Detect which cell encompasses the target text, then output its [X, Y] center coordinate. 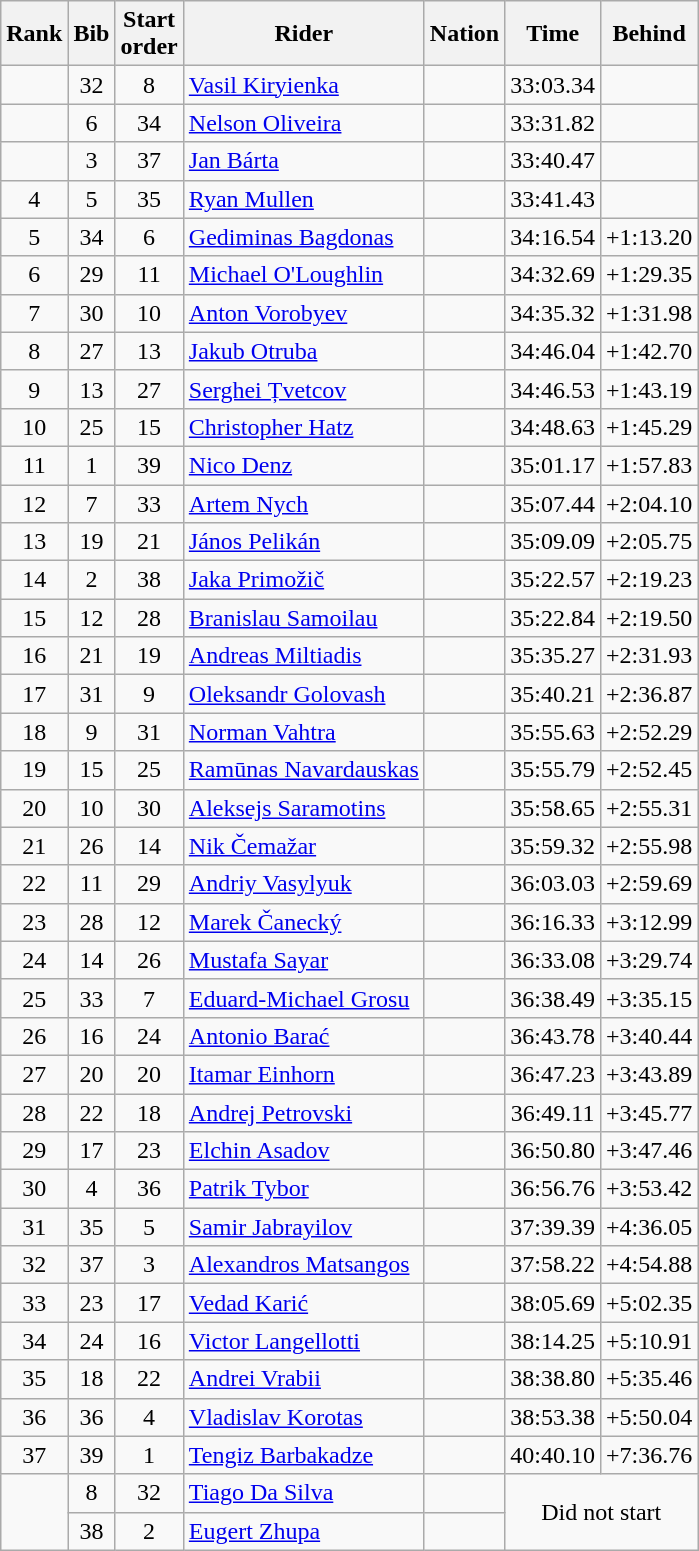
34:46.04 [553, 351]
Oleksandr Golovash [304, 694]
37:39.39 [553, 1227]
Serghei Țvetcov [304, 389]
+1:29.35 [648, 275]
Vedad Karić [304, 1303]
Eugert Zhupa [304, 1531]
+5:50.04 [648, 1417]
36:49.11 [553, 1113]
34:48.63 [553, 427]
Patrik Tybor [304, 1189]
+4:54.88 [648, 1265]
Michael O'Loughlin [304, 275]
Samir Jabrayilov [304, 1227]
+1:31.98 [648, 313]
Vladislav Korotas [304, 1417]
38:14.25 [553, 1341]
+3:29.74 [648, 960]
33:40.47 [553, 161]
Behind [648, 34]
36:50.80 [553, 1151]
Eduard-Michael Grosu [304, 998]
36:33.08 [553, 960]
Ramūnas Navardauskas [304, 770]
38:53.38 [553, 1417]
Startorder [149, 34]
+4:36.05 [648, 1227]
+5:35.46 [648, 1379]
+3:45.77 [648, 1113]
+2:31.93 [648, 656]
Mustafa Sayar [304, 960]
34:35.32 [553, 313]
Andriy Vasylyuk [304, 884]
Elchin Asadov [304, 1151]
+3:53.42 [648, 1189]
+1:57.83 [648, 465]
35:35.27 [553, 656]
Itamar Einhorn [304, 1074]
Marek Čanecký [304, 922]
+3:40.44 [648, 1036]
Ryan Mullen [304, 199]
Nik Čemažar [304, 846]
+3:12.99 [648, 922]
Nation [464, 34]
+1:43.19 [648, 389]
35:07.44 [553, 503]
37:58.22 [553, 1265]
+5:02.35 [648, 1303]
Gediminas Bagdonas [304, 237]
+7:36.76 [648, 1455]
+2:55.31 [648, 808]
Nico Denz [304, 465]
35:55.63 [553, 732]
+2:05.75 [648, 542]
+3:43.89 [648, 1074]
36:16.33 [553, 922]
34:16.54 [553, 237]
36:56.76 [553, 1189]
35:01.17 [553, 465]
+2:55.98 [648, 846]
33:31.82 [553, 123]
Andrej Petrovski [304, 1113]
Andreas Miltiadis [304, 656]
+1:13.20 [648, 237]
Anton Vorobyev [304, 313]
34:32.69 [553, 275]
Alexandros Matsangos [304, 1265]
33:41.43 [553, 199]
35:22.57 [553, 580]
34:46.53 [553, 389]
János Pelikán [304, 542]
Antonio Barać [304, 1036]
+5:10.91 [648, 1341]
Victor Langellotti [304, 1341]
Andrei Vrabii [304, 1379]
36:43.78 [553, 1036]
Vasil Kiryienka [304, 85]
33:03.34 [553, 85]
38:38.80 [553, 1379]
Jakub Otruba [304, 351]
Norman Vahtra [304, 732]
Bib [92, 34]
Rider [304, 34]
Christopher Hatz [304, 427]
+2:59.69 [648, 884]
+2:19.23 [648, 580]
+2:19.50 [648, 618]
+2:52.29 [648, 732]
Artem Nych [304, 503]
+2:52.45 [648, 770]
+3:35.15 [648, 998]
35:58.65 [553, 808]
+1:45.29 [648, 427]
Tiago Da Silva [304, 1493]
Tengiz Barbakadze [304, 1455]
Aleksejs Saramotins [304, 808]
38:05.69 [553, 1303]
40:40.10 [553, 1455]
35:22.84 [553, 618]
Jaka Primožič [304, 580]
36:47.23 [553, 1074]
Rank [34, 34]
Time [553, 34]
+2:04.10 [648, 503]
35:55.79 [553, 770]
Jan Bárta [304, 161]
35:40.21 [553, 694]
35:09.09 [553, 542]
Branislau Samoilau [304, 618]
Did not start [602, 1512]
Nelson Oliveira [304, 123]
36:03.03 [553, 884]
+3:47.46 [648, 1151]
36:38.49 [553, 998]
+2:36.87 [648, 694]
35:59.32 [553, 846]
+1:42.70 [648, 351]
